Capture the cell that displays the provided text and extract its (X, Y) central coordinate. 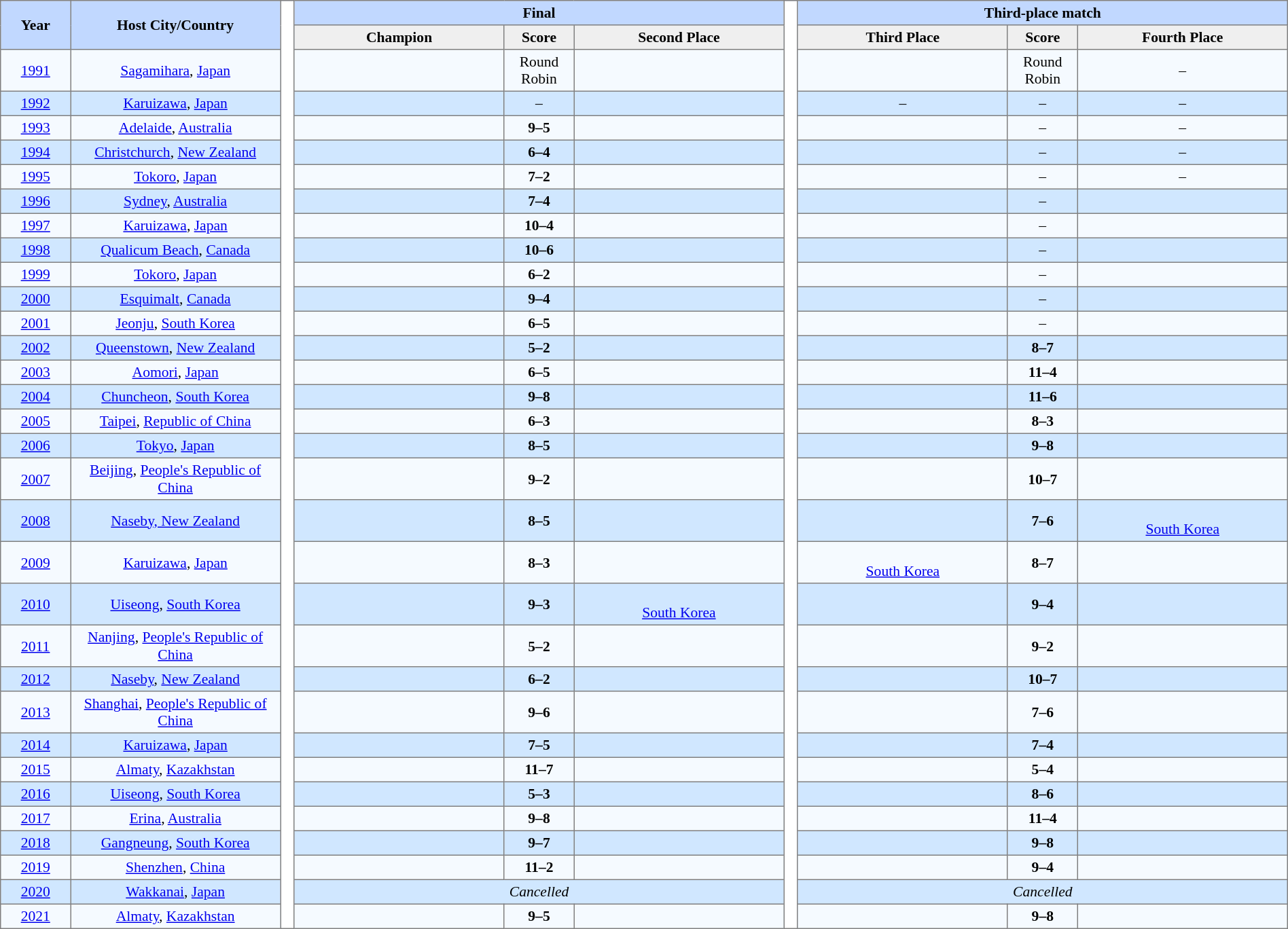
8–6 (1042, 794)
11–6 (1042, 397)
Qualicum Beach, Canada (175, 250)
11–7 (539, 769)
Tokyo, Japan (175, 445)
Gangneung, South Korea (175, 843)
1997 (35, 225)
2000 (35, 299)
Sagamihara, Japan (175, 71)
1993 (35, 128)
Third-place match (1042, 13)
2010 (35, 604)
Shanghai, People's Republic of China (175, 712)
9–6 (539, 712)
Taipei, Republic of China (175, 421)
2005 (35, 421)
2008 (35, 521)
2015 (35, 769)
1991 (35, 71)
2013 (35, 712)
2018 (35, 843)
2020 (35, 892)
2001 (35, 323)
Final (539, 13)
1992 (35, 103)
9–3 (539, 604)
Host City/Country (175, 25)
10–6 (539, 250)
Chuncheon, South Korea (175, 397)
1996 (35, 201)
5–4 (1042, 769)
Sydney, Australia (175, 201)
11–2 (539, 867)
2006 (35, 445)
Esquimalt, Canada (175, 299)
1999 (35, 274)
Aomori, Japan (175, 372)
Year (35, 25)
Third Place (902, 37)
Adelaide, Australia (175, 128)
2017 (35, 818)
Fourth Place (1182, 37)
Beijing, People's Republic of China (175, 479)
7–2 (539, 177)
Champion (399, 37)
7–5 (539, 745)
10–4 (539, 225)
2021 (35, 916)
Christchurch, New Zealand (175, 152)
2009 (35, 562)
6–4 (539, 152)
2003 (35, 372)
5–3 (539, 794)
Jeonju, South Korea (175, 323)
2007 (35, 479)
2012 (35, 679)
Erina, Australia (175, 818)
2014 (35, 745)
9–7 (539, 843)
2016 (35, 794)
Queenstown, New Zealand (175, 348)
Wakkanai, Japan (175, 892)
1998 (35, 250)
Shenzhen, China (175, 867)
2004 (35, 397)
1994 (35, 152)
Second Place (679, 37)
1995 (35, 177)
2019 (35, 867)
2002 (35, 348)
2011 (35, 646)
6–3 (539, 421)
Nanjing, People's Republic of China (175, 646)
